Return [x, y] of the center of cell containing provided text 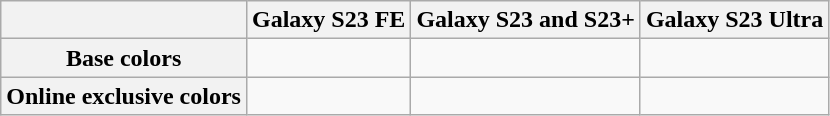
Galaxy S23 Ultra [734, 20]
Base colors [124, 58]
Galaxy S23 FE [328, 20]
Online exclusive colors [124, 96]
Galaxy S23 and S23+ [526, 20]
